Pinpoint the cell where the given text exists, returning its [X, Y] midpoint coordinate. 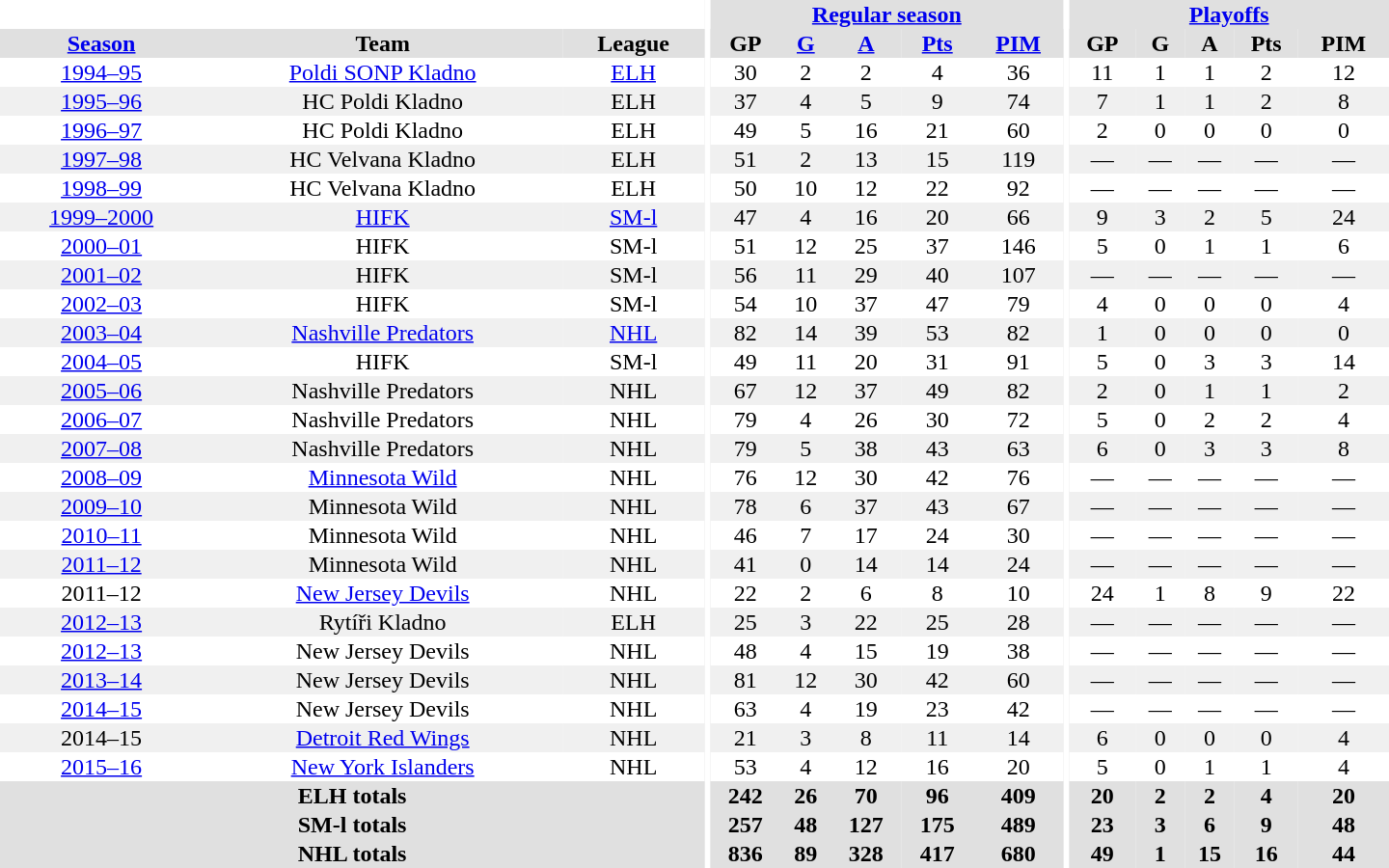
417 [938, 854]
74 [1019, 101]
680 [1019, 854]
League [633, 43]
Poldi SONP Kladno [382, 72]
56 [746, 275]
70 [866, 796]
2010–11 [101, 535]
17 [866, 535]
92 [1019, 188]
2006–07 [101, 420]
Regular season [887, 14]
Rytíři Kladno [382, 622]
2015–16 [101, 767]
127 [866, 825]
1996–97 [101, 130]
41 [746, 564]
36 [1019, 72]
2013–14 [101, 680]
Detroit Red Wings [382, 738]
SM-l totals [352, 825]
NHL totals [352, 854]
1995–96 [101, 101]
2002–03 [101, 304]
409 [1019, 796]
2004–05 [101, 362]
2000–01 [101, 246]
242 [746, 796]
44 [1344, 854]
2007–08 [101, 448]
1994–95 [101, 72]
1999–2000 [101, 217]
836 [746, 854]
96 [938, 796]
2001–02 [101, 275]
2008–09 [101, 477]
2003–04 [101, 333]
54 [746, 304]
31 [938, 362]
89 [806, 854]
107 [1019, 275]
257 [746, 825]
Playoffs [1229, 14]
175 [938, 825]
2009–10 [101, 506]
81 [746, 680]
489 [1019, 825]
29 [866, 275]
146 [1019, 246]
1997–98 [101, 159]
ELH totals [352, 796]
13 [866, 159]
46 [746, 535]
72 [1019, 420]
1998–99 [101, 188]
2005–06 [101, 391]
39 [866, 333]
78 [746, 506]
91 [1019, 362]
28 [1019, 622]
40 [938, 275]
328 [866, 854]
50 [746, 188]
66 [1019, 217]
Team [382, 43]
119 [1019, 159]
New York Islanders [382, 767]
Season [101, 43]
